Pinpoint the cell where the given text exists, returning its [x, y] midpoint coordinate. 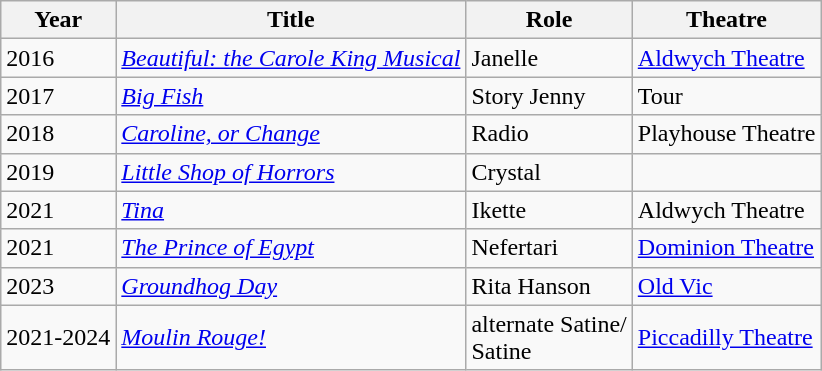
Ikette [549, 210]
Rita Hanson [549, 286]
The Prince of Egypt [291, 248]
Tina [291, 210]
Title [291, 20]
Year [58, 20]
Theatre [726, 20]
Piccadilly Theatre [726, 338]
2023 [58, 286]
Crystal [549, 172]
2018 [58, 134]
Role [549, 20]
2021-2024 [58, 338]
Caroline, or Change [291, 134]
Story Jenny [549, 96]
Beautiful: the Carole King Musical [291, 58]
Old Vic [726, 286]
Nefertari [549, 248]
Little Shop of Horrors [291, 172]
Playhouse Theatre [726, 134]
2017 [58, 96]
Big Fish [291, 96]
Janelle [549, 58]
Tour [726, 96]
Dominion Theatre [726, 248]
alternate Satine/Satine [549, 338]
Groundhog Day [291, 286]
2016 [58, 58]
Moulin Rouge! [291, 338]
2019 [58, 172]
Radio [549, 134]
